Extract the (X, Y) coordinate from the center of the cell holding the provided text.  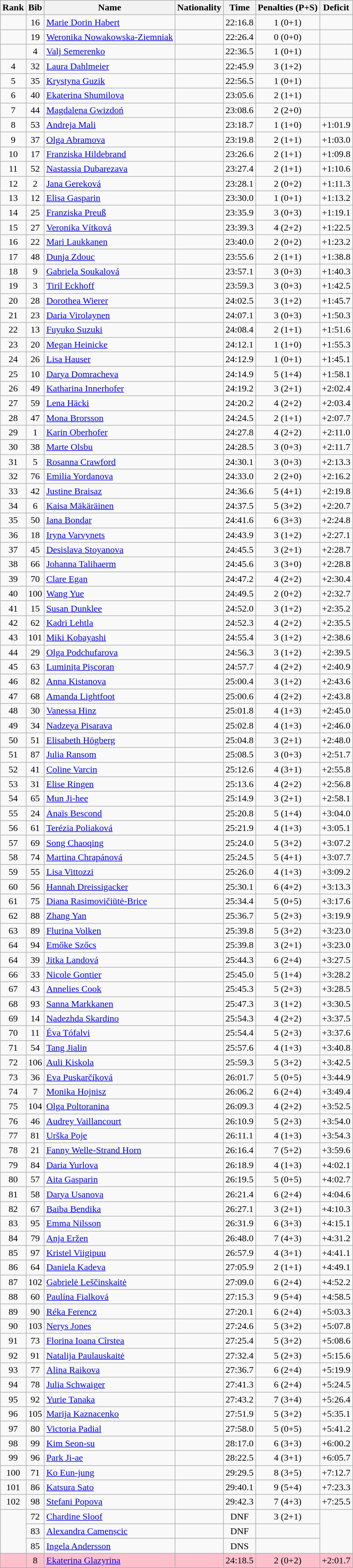
Magdalena Gwizdoń (110, 110)
24:28.5 (240, 447)
Jana Gereková (110, 184)
Song Chaoqing (110, 843)
+3:37.6 (336, 1033)
+1:23.2 (336, 242)
Aita Gasparin (110, 1180)
Ekaterina Shumilova (110, 95)
27:05.9 (240, 1267)
24:56.3 (240, 652)
+3:28.2 (336, 975)
103 (35, 1326)
+1:22.5 (336, 227)
27:58.0 (240, 1429)
26:16.4 (240, 1150)
25:54.4 (240, 1033)
27:09.0 (240, 1282)
Victoria Padial (110, 1429)
Karin Oberhofer (110, 433)
28:22.5 (240, 1458)
29:42.3 (240, 1502)
24:57.7 (240, 667)
24:12.9 (240, 359)
+2:28.7 (336, 550)
Ekaterina Glazyrina (110, 1560)
+5:35.1 (336, 1414)
Anja Eržen (110, 1238)
+4:41.1 (336, 1253)
Annelies Cook (110, 989)
Éva Tófalvi (110, 1033)
Mun Ji-hee (110, 799)
Nerys Jones (110, 1326)
Deficit (336, 8)
27:43.2 (240, 1399)
Elisa Gasparin (110, 198)
24:02.5 (240, 301)
+4:02.7 (336, 1180)
25:36.7 (240, 916)
24:45.5 (240, 550)
Ko Eun-jung (110, 1473)
27:32.4 (240, 1355)
+3:04.0 (336, 813)
Nadezhda Skardino (110, 1018)
+2:02.4 (336, 388)
3 (3+0) (288, 564)
+3:40.8 (336, 1048)
26:10.9 (240, 1121)
23:35.9 (240, 213)
Bib (35, 8)
Alexandra Camenșcic (110, 1531)
+3:13.3 (336, 886)
65 (35, 799)
Luminița Pișcoran (110, 667)
+7:23.3 (336, 1487)
+2:11.7 (336, 447)
Tiril Eckhoff (110, 286)
23:57.1 (240, 271)
24:08.4 (240, 330)
+3:49.4 (336, 1092)
+2:01.7 (336, 1560)
Katsura Sato (110, 1487)
22:45.9 (240, 66)
DNS (240, 1546)
Megan Heinicke (110, 344)
Urška Poje (110, 1136)
+4:15.1 (336, 1224)
+1:40.3 (336, 271)
Krystyna Guzik (110, 81)
Rank (13, 8)
Yurie Tanaka (110, 1399)
+5:15.6 (336, 1355)
24:43.9 (240, 535)
Kadri Lehtla (110, 623)
Jitka Landová (110, 960)
Emőke Szőcs (110, 945)
23:18.7 (240, 125)
29:40.1 (240, 1487)
26:06.2 (240, 1092)
Julia Schwaiger (110, 1385)
Kim Seon-su (110, 1443)
Veronika Vítková (110, 227)
+4:49.1 (336, 1267)
24:45.6 (240, 564)
Elisabeth Högberg (110, 740)
26:19.5 (240, 1180)
+2:32.7 (336, 593)
+2:46.0 (336, 725)
25:30.1 (240, 886)
Franziska Preuß (110, 213)
27:25.4 (240, 1341)
26:21.4 (240, 1194)
Lena Häcki (110, 403)
25:34.4 (240, 901)
+2:16.2 (336, 476)
Sanna Markkanen (110, 1004)
+3:42.5 (336, 1062)
Fanny Welle-Strand Horn (110, 1150)
Mona Brorsson (110, 418)
24:52.3 (240, 623)
+2:35.2 (336, 608)
3 (35, 286)
26:11.1 (240, 1136)
27:41.3 (240, 1385)
Daria Virolaynen (110, 315)
25:57.6 (240, 1048)
Fuyuko Suzuki (110, 330)
+1:45.7 (336, 301)
Emilia Yordanova (110, 476)
25:13.6 (240, 784)
+7:12.7 (336, 1473)
+5:24.5 (336, 1385)
Martina Chrapánová (110, 857)
Lisa Hauser (110, 359)
24:24.5 (240, 418)
+3:54.0 (336, 1121)
+1:51.6 (336, 330)
Johanna Talihaerm (110, 564)
+1:42.5 (336, 286)
+3:17.6 (336, 901)
25:45.3 (240, 989)
25:44.3 (240, 960)
Valj Semerenko (110, 52)
26:57.9 (240, 1253)
Natalija Paulauskaitė (110, 1355)
Emma Nilsson (110, 1224)
8 (3+5) (288, 1473)
2 (35, 184)
27:20.1 (240, 1311)
Miki Kobayashi (110, 637)
+2:45.0 (336, 711)
Time (240, 8)
Monika Hojnisz (110, 1092)
25:45.0 (240, 975)
Desislava Stoyanova (110, 550)
23:59.3 (240, 286)
Baiba Bendika (110, 1209)
26:09.3 (240, 1106)
104 (35, 1106)
+3:59.6 (336, 1150)
24:07.1 (240, 315)
+3:28.5 (336, 989)
+3:07.7 (336, 857)
+2:48.0 (336, 740)
Marija Kaznacenko (110, 1414)
25:24.5 (240, 857)
+5:08.6 (336, 1341)
+1:11.3 (336, 184)
25:47.3 (240, 1004)
Vanessa Hinz (110, 711)
+3:09.2 (336, 872)
+5:41.2 (336, 1429)
24:41.6 (240, 520)
+6:05.7 (336, 1458)
23:55.6 (240, 257)
23:39.3 (240, 227)
23:30.0 (240, 198)
Marie Dorin Habert (110, 22)
Anna Kistanova (110, 682)
22:56.5 (240, 81)
27:36.7 (240, 1370)
Daria Yurlova (110, 1165)
Eva Puskarčíková (110, 1077)
24:27.8 (240, 433)
25:04.8 (240, 740)
Daniela Kadeva (110, 1267)
24:52.0 (240, 608)
+2:38.6 (336, 637)
25:00.4 (240, 682)
24:20.2 (240, 403)
+2:24.8 (336, 520)
24:30.1 (240, 462)
Iryna Varvynets (110, 535)
28:17.0 (240, 1443)
24:18.5 (240, 1560)
25:26.0 (240, 872)
+6:00.2 (336, 1443)
Penalties (P+S) (288, 8)
+1:10.6 (336, 169)
22:36.5 (240, 52)
Réka Ferencz (110, 1311)
26:48.0 (240, 1238)
+2:30.4 (336, 579)
0 (0+0) (288, 37)
+1:50.3 (336, 315)
+3:44.9 (336, 1077)
25:20.8 (240, 813)
Susan Dunklee (110, 608)
Elise Ringen (110, 784)
Hannah Dreissigacker (110, 886)
Dunja Zdouc (110, 257)
23:05.6 (240, 95)
26:01.7 (240, 1077)
Auli Kiskola (110, 1062)
25:59.3 (240, 1062)
+1:55.3 (336, 344)
106 (35, 1062)
22:26.4 (240, 37)
+4:58.5 (336, 1297)
Lisa Vittozzi (110, 872)
23:26.6 (240, 154)
+3:27.5 (336, 960)
Alina Raikova (110, 1370)
23:27.4 (240, 169)
+3:37.5 (336, 1018)
+1:58.1 (336, 374)
+3:05.1 (336, 828)
+2:03.4 (336, 403)
7 (3+4) (288, 1399)
24:33.0 (240, 476)
Clare Egan (110, 579)
25:01.8 (240, 711)
+7:25.5 (336, 1502)
+1:38.8 (336, 257)
Mari Laukkanen (110, 242)
Nicole Gontier (110, 975)
Stefani Popova (110, 1502)
Nastassia Dubarezava (110, 169)
Dorothea Wierer (110, 301)
Audrey Vaillancourt (110, 1121)
+1:45.1 (336, 359)
+2:19.8 (336, 491)
26:31.9 (240, 1224)
25:02.8 (240, 725)
Olga Podchufarova (110, 652)
24:36.6 (240, 491)
+2:20.7 (336, 506)
23:08.6 (240, 110)
Julia Ransom (110, 755)
Flurina Volken (110, 931)
Zhang Yan (110, 916)
+2:07.7 (336, 418)
+2:13.3 (336, 462)
25:54.3 (240, 1018)
24:19.2 (240, 388)
29:29.5 (240, 1473)
Gabriela Soukalová (110, 271)
+4:02.1 (336, 1165)
Chardine Sloof (110, 1516)
24:55.4 (240, 637)
+2:56.8 (336, 784)
Andreja Mali (110, 125)
Name (110, 8)
+2:27.1 (336, 535)
Olga Abramova (110, 139)
Nadzeya Pisarava (110, 725)
+2:40.9 (336, 667)
Gabrielė Leščinskaitė (110, 1282)
+2:55.8 (336, 769)
+2:58.1 (336, 799)
Iana Bondar (110, 520)
+3:30.5 (336, 1004)
25:14.9 (240, 799)
+1:03.0 (336, 139)
+2:35.5 (336, 623)
+4:04.6 (336, 1194)
+3:52.5 (336, 1106)
+4:31.2 (336, 1238)
Franziska Hildebrand (110, 154)
Weronika Nowakowska-Ziemniak (110, 37)
105 (35, 1414)
Tang Jialin (110, 1048)
+5:19.9 (336, 1370)
+1:01.9 (336, 125)
1 (35, 433)
+5:26.4 (336, 1399)
+2:43.6 (336, 682)
Florina Ioana Cîrstea (110, 1341)
22:16.8 (240, 22)
+2:39.5 (336, 652)
+4:10.3 (336, 1209)
Park Ji-ae (110, 1458)
Kristel Viigipuu (110, 1253)
Anaïs Bescond (110, 813)
Kaisa Mäkäräinen (110, 506)
27:15.3 (240, 1297)
25:21.9 (240, 828)
+1:13.2 (336, 198)
Coline Varcin (110, 769)
25:00.6 (240, 696)
Terézia Poliaková (110, 828)
Ingela Andersson (110, 1546)
Wang Yue (110, 593)
Darya Domracheva (110, 374)
25:08.5 (240, 755)
25:12.6 (240, 769)
Justine Braisaz (110, 491)
+3:54.3 (336, 1136)
24:49.5 (240, 593)
Paulína Fialková (110, 1297)
Olga Poltoranina (110, 1106)
27:51.9 (240, 1414)
23:19.8 (240, 139)
Darya Usanova (110, 1194)
25:24.0 (240, 843)
+1:19.1 (336, 213)
6 (4+2) (288, 886)
+2:43.8 (336, 696)
26:18.9 (240, 1165)
+2:11.0 (336, 433)
24:12.1 (240, 344)
27:24.6 (240, 1326)
Diana Rasimovičiūtė-Brice (110, 901)
Amanda Lightfoot (110, 696)
23:28.1 (240, 184)
24:14.9 (240, 374)
+2:51.7 (336, 755)
Laura Dahlmeier (110, 66)
+1:09.8 (336, 154)
23:40.0 (240, 242)
+3:07.2 (336, 843)
+2:28.8 (336, 564)
24:47.2 (240, 579)
26:27.1 (240, 1209)
+3:19.9 (336, 916)
24:37.5 (240, 506)
Rosanna Crawford (110, 462)
Marte Olsbu (110, 447)
+5:07.8 (336, 1326)
Nationality (199, 8)
7 (5+2) (288, 1150)
Katharina Innerhofer (110, 388)
+5:03.3 (336, 1311)
+4:52.2 (336, 1282)
